Locate the cell with the specified text and output its (x, y) center coordinate. 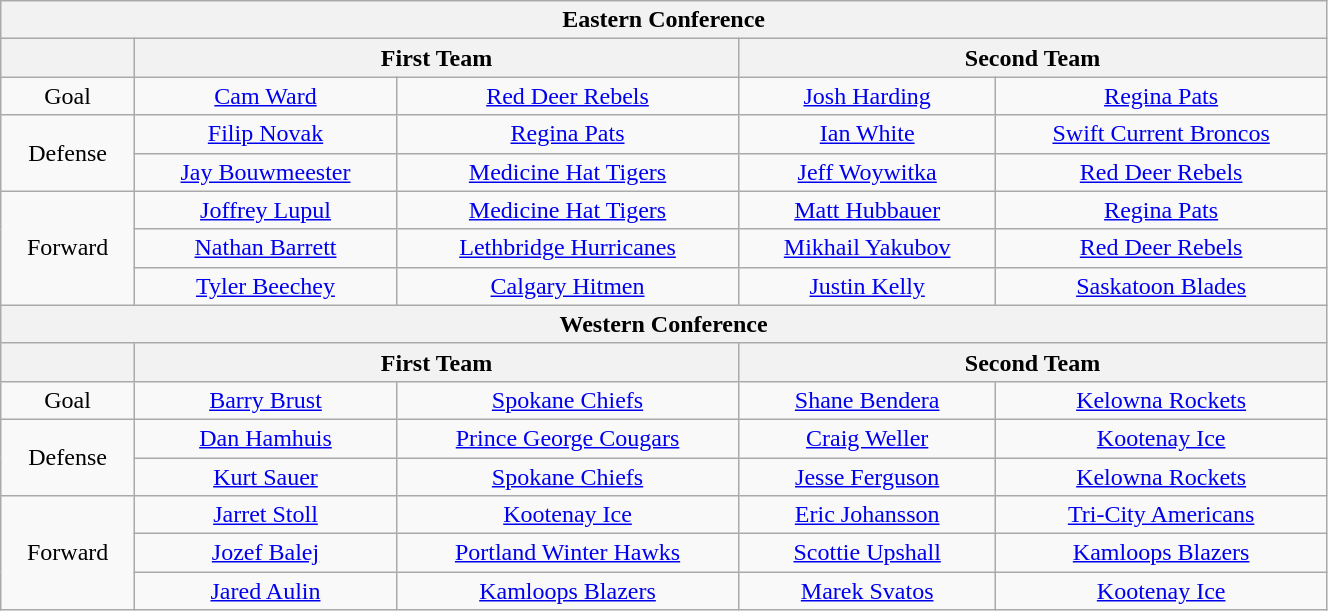
Mikhail Yakubov (868, 248)
Joffrey Lupul (265, 210)
Eastern Conference (664, 20)
Kurt Sauer (265, 477)
Marek Svatos (868, 591)
Cam Ward (265, 96)
Western Conference (664, 324)
Saskatoon Blades (1162, 286)
Dan Hamhuis (265, 438)
Lethbridge Hurricanes (568, 248)
Jared Aulin (265, 591)
Jesse Ferguson (868, 477)
Swift Current Broncos (1162, 134)
Tri-City Americans (1162, 515)
Filip Novak (265, 134)
Scottie Upshall (868, 553)
Matt Hubbauer (868, 210)
Jozef Balej (265, 553)
Eric Johansson (868, 515)
Tyler Beechey (265, 286)
Barry Brust (265, 400)
Calgary Hitmen (568, 286)
Josh Harding (868, 96)
Jarret Stoll (265, 515)
Jay Bouwmeester (265, 172)
Craig Weller (868, 438)
Prince George Cougars (568, 438)
Jeff Woywitka (868, 172)
Shane Bendera (868, 400)
Portland Winter Hawks (568, 553)
Justin Kelly (868, 286)
Nathan Barrett (265, 248)
Ian White (868, 134)
